Provide the (X, Y) coordinate of the cell's center where the given text is located.  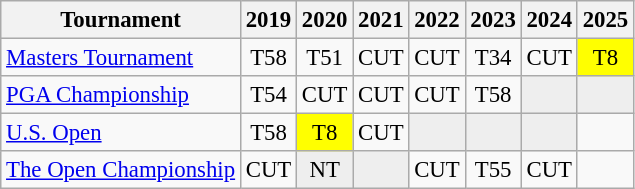
T51 (325, 58)
T54 (268, 95)
2019 (268, 20)
Masters Tournament (121, 58)
Tournament (121, 20)
2022 (437, 20)
2024 (549, 20)
NT (325, 170)
2025 (605, 20)
U.S. Open (121, 133)
The Open Championship (121, 170)
PGA Championship (121, 95)
2020 (325, 20)
2021 (381, 20)
T55 (493, 170)
T34 (493, 58)
2023 (493, 20)
